Provide the (x, y) coordinate of the cell's center where the given text is located.  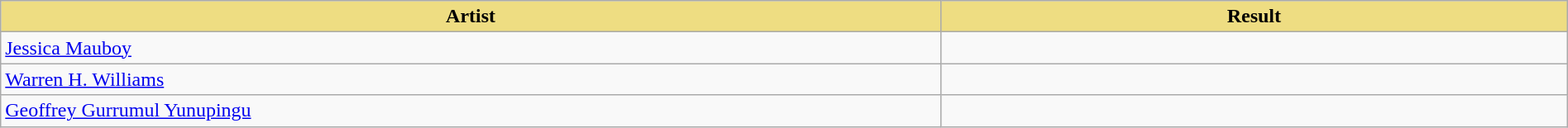
Warren H. Williams (471, 79)
Geoffrey Gurrumul Yunupingu (471, 111)
Artist (471, 17)
Result (1254, 17)
Jessica Mauboy (471, 48)
